Detect which cell encompasses the target text, then output its [X, Y] center coordinate. 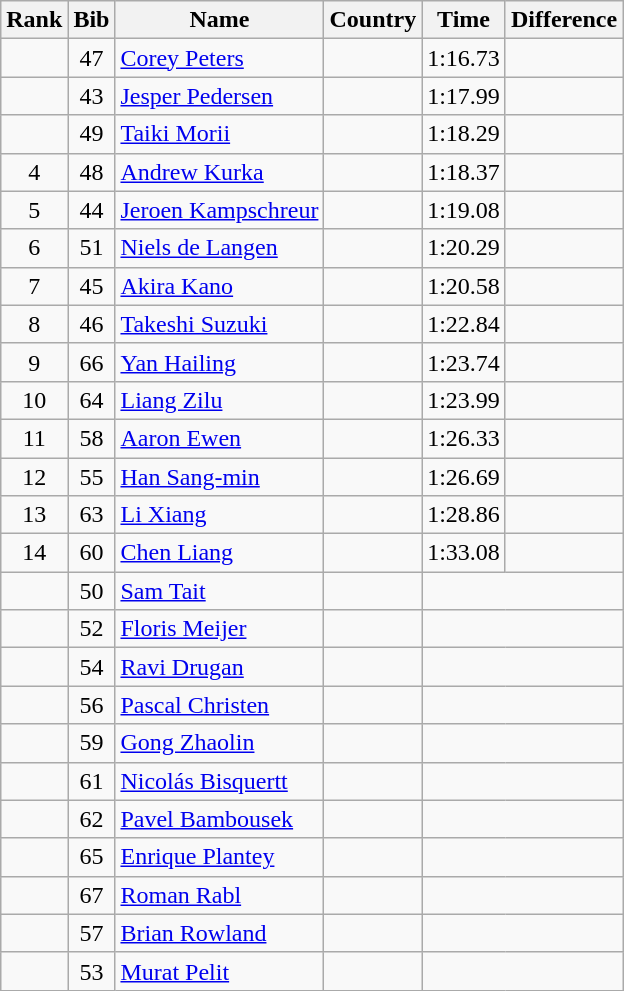
1:18.37 [464, 172]
1:28.86 [464, 515]
Yan Hailing [220, 362]
Pascal Christen [220, 705]
56 [92, 705]
11 [34, 438]
Jeroen Kampschreur [220, 210]
Chen Liang [220, 553]
1:33.08 [464, 553]
Gong Zhaolin [220, 743]
Country [373, 20]
52 [92, 629]
59 [92, 743]
6 [34, 248]
12 [34, 477]
49 [92, 134]
50 [92, 591]
Takeshi Suzuki [220, 324]
14 [34, 553]
13 [34, 515]
46 [92, 324]
10 [34, 400]
Jesper Pedersen [220, 96]
Rank [34, 20]
Brian Rowland [220, 933]
Liang Zilu [220, 400]
63 [92, 515]
1:23.74 [464, 362]
54 [92, 667]
8 [34, 324]
57 [92, 933]
1:19.08 [464, 210]
9 [34, 362]
Difference [564, 20]
60 [92, 553]
Akira Kano [220, 286]
67 [92, 895]
Sam Tait [220, 591]
1:18.29 [464, 134]
Niels de Langen [220, 248]
45 [92, 286]
Corey Peters [220, 58]
Bib [92, 20]
44 [92, 210]
1:26.69 [464, 477]
Ravi Drugan [220, 667]
1:22.84 [464, 324]
4 [34, 172]
7 [34, 286]
5 [34, 210]
Floris Meijer [220, 629]
Enrique Plantey [220, 857]
Time [464, 20]
55 [92, 477]
Nicolás Bisquertt [220, 781]
Taiki Morii [220, 134]
Name [220, 20]
64 [92, 400]
48 [92, 172]
66 [92, 362]
Murat Pelit [220, 971]
1:23.99 [464, 400]
1:20.29 [464, 248]
61 [92, 781]
Aaron Ewen [220, 438]
Pavel Bambousek [220, 819]
43 [92, 96]
1:20.58 [464, 286]
51 [92, 248]
62 [92, 819]
65 [92, 857]
Han Sang-min [220, 477]
Roman Rabl [220, 895]
Andrew Kurka [220, 172]
47 [92, 58]
1:26.33 [464, 438]
Li Xiang [220, 515]
58 [92, 438]
1:16.73 [464, 58]
1:17.99 [464, 96]
53 [92, 971]
